Pinpoint the cell where the given text exists, returning its (x, y) midpoint coordinate. 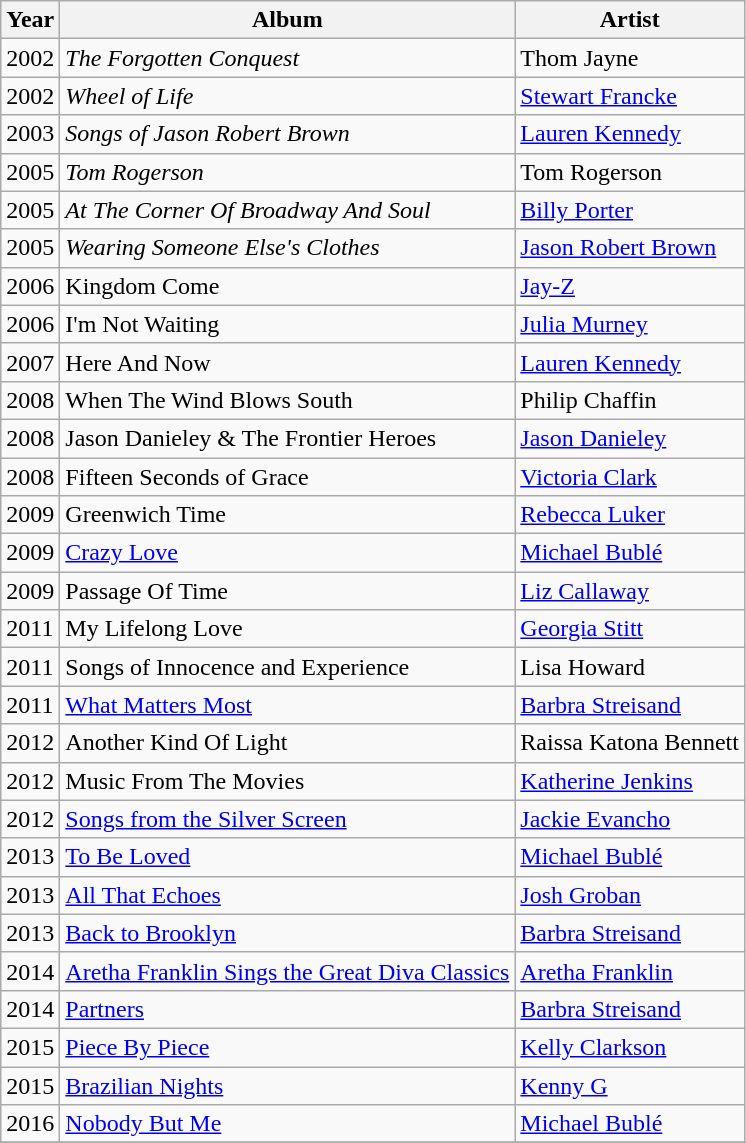
Josh Groban (630, 895)
Brazilian Nights (288, 1085)
Wheel of Life (288, 96)
2007 (30, 362)
Billy Porter (630, 210)
Artist (630, 20)
Year (30, 20)
Songs of Jason Robert Brown (288, 134)
Aretha Franklin (630, 971)
Georgia Stitt (630, 629)
Album (288, 20)
Music From The Movies (288, 781)
My Lifelong Love (288, 629)
What Matters Most (288, 705)
Rebecca Luker (630, 515)
Jackie Evancho (630, 819)
Kenny G (630, 1085)
Jason Danieley (630, 438)
Kelly Clarkson (630, 1047)
Jason Robert Brown (630, 248)
Thom Jayne (630, 58)
Aretha Franklin Sings the Great Diva Classics (288, 971)
Passage Of Time (288, 591)
When The Wind Blows South (288, 400)
2016 (30, 1124)
Kingdom Come (288, 286)
Here And Now (288, 362)
All That Echoes (288, 895)
Greenwich Time (288, 515)
Raissa Katona Bennett (630, 743)
Julia Murney (630, 324)
Victoria Clark (630, 477)
Crazy Love (288, 553)
Fifteen Seconds of Grace (288, 477)
Lisa Howard (630, 667)
Jason Danieley & The Frontier Heroes (288, 438)
Katherine Jenkins (630, 781)
Liz Callaway (630, 591)
I'm Not Waiting (288, 324)
Back to Brooklyn (288, 933)
Stewart Francke (630, 96)
Songs from the Silver Screen (288, 819)
Jay-Z (630, 286)
Wearing Someone Else's Clothes (288, 248)
2003 (30, 134)
Another Kind Of Light (288, 743)
The Forgotten Conquest (288, 58)
Songs of Innocence and Experience (288, 667)
At The Corner Of Broadway And Soul (288, 210)
To Be Loved (288, 857)
Philip Chaffin (630, 400)
Nobody But Me (288, 1124)
Partners (288, 1009)
Piece By Piece (288, 1047)
